Locate the cell with the specified text and output its (X, Y) center coordinate. 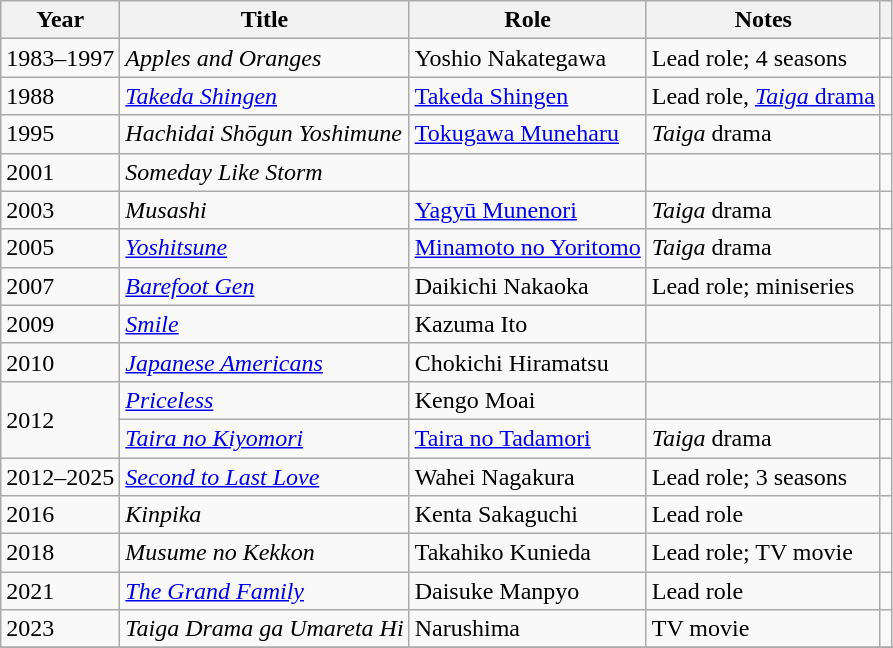
2009 (60, 324)
Smile (264, 324)
Musume no Kekkon (264, 553)
Taira no Tadamori (528, 438)
Kengo Moai (528, 400)
Priceless (264, 400)
2012 (60, 419)
Yagyū Munenori (528, 210)
2021 (60, 591)
Taiga Drama ga Umareta Hi (264, 629)
Daikichi Nakaoka (528, 286)
2007 (60, 286)
Barefoot Gen (264, 286)
Daisuke Manpyo (528, 591)
Year (60, 20)
Second to Last Love (264, 477)
Hachidai Shōgun Yoshimune (264, 134)
Lead role, Taiga drama (763, 96)
Kazuma Ito (528, 324)
2023 (60, 629)
Lead role; 4 seasons (763, 58)
1983–1997 (60, 58)
Notes (763, 20)
Narushima (528, 629)
Tokugawa Muneharu (528, 134)
Lead role; TV movie (763, 553)
Yoshitsune (264, 248)
2010 (60, 362)
1988 (60, 96)
Lead role; miniseries (763, 286)
Minamoto no Yoritomo (528, 248)
2016 (60, 515)
Role (528, 20)
Chokichi Hiramatsu (528, 362)
Takahiko Kunieda (528, 553)
2012–2025 (60, 477)
2003 (60, 210)
Title (264, 20)
Yoshio Nakategawa (528, 58)
Musashi (264, 210)
Taira no Kiyomori (264, 438)
2018 (60, 553)
2005 (60, 248)
Kenta Sakaguchi (528, 515)
Apples and Oranges (264, 58)
Wahei Nagakura (528, 477)
The Grand Family (264, 591)
Lead role; 3 seasons (763, 477)
Someday Like Storm (264, 172)
Kinpika (264, 515)
2001 (60, 172)
1995 (60, 134)
TV movie (763, 629)
Japanese Americans (264, 362)
